From the cell containing the given text, extract its center point as (x, y) coordinate. 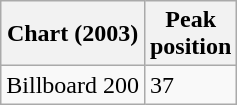
Peakposition (190, 34)
Chart (2003) (73, 34)
37 (190, 85)
Billboard 200 (73, 85)
